Return the (X, Y) coordinate for the center point of the cell that contains the specified text.  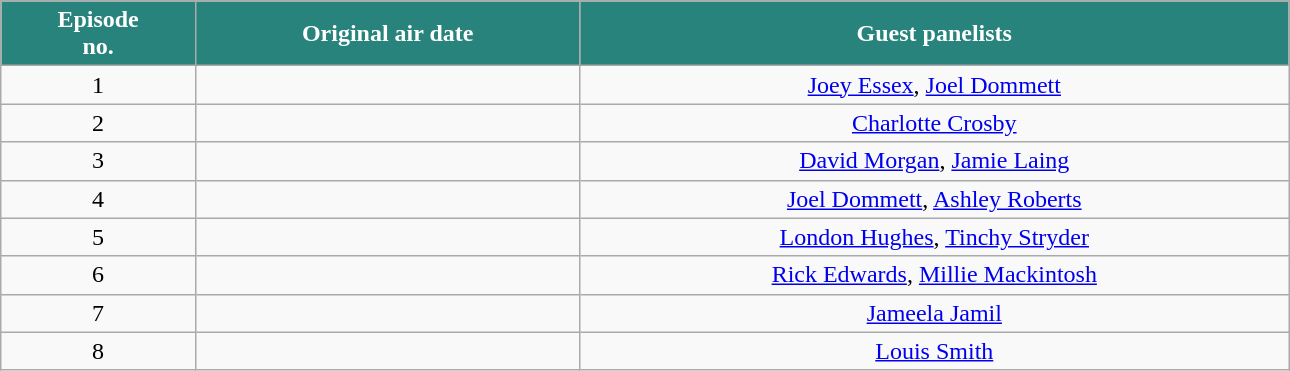
Guest panelists (934, 34)
Charlotte Crosby (934, 123)
3 (98, 161)
4 (98, 199)
Original air date (388, 34)
5 (98, 237)
Louis Smith (934, 351)
Rick Edwards, Millie Mackintosh (934, 275)
Episodeno. (98, 34)
6 (98, 275)
David Morgan, Jamie Laing (934, 161)
London Hughes, Tinchy Stryder (934, 237)
7 (98, 313)
Jameela Jamil (934, 313)
1 (98, 85)
Joey Essex, Joel Dommett (934, 85)
Joel Dommett, Ashley Roberts (934, 199)
8 (98, 351)
2 (98, 123)
